Return the [X, Y] coordinate for the center point of the cell that contains the specified text.  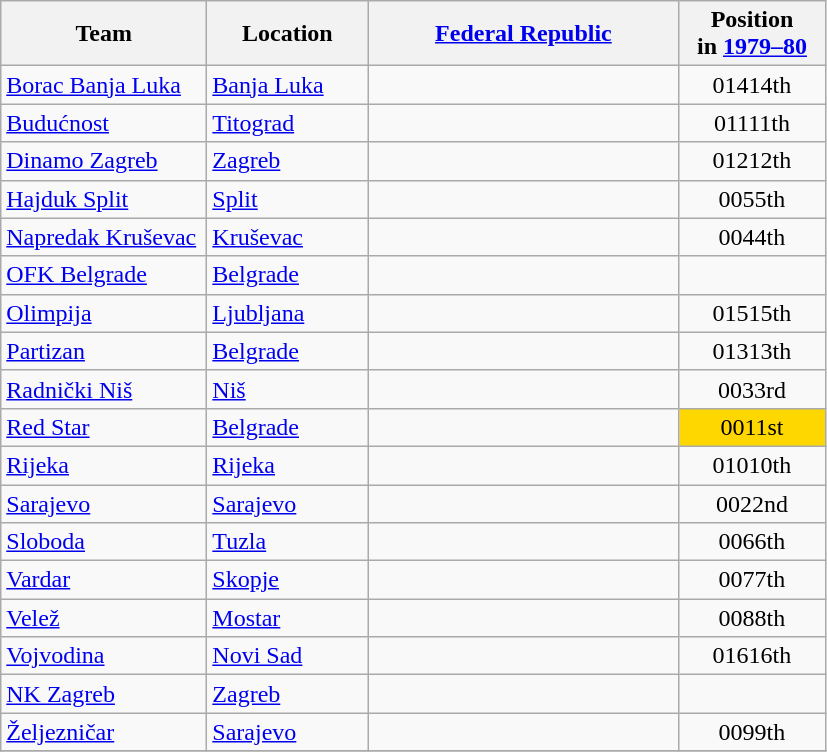
Vojvodina [104, 656]
Banja Luka [288, 85]
Novi Sad [288, 656]
01313th [752, 351]
0099th [752, 732]
0077th [752, 580]
Radnički Niš [104, 389]
Borac Banja Luka [104, 85]
0022nd [752, 503]
Ljubljana [288, 313]
01111th [752, 123]
Olimpija [104, 313]
Partizan [104, 351]
0011st [752, 427]
Split [288, 199]
Red Star [104, 427]
Niš [288, 389]
Željezničar [104, 732]
0055th [752, 199]
NK Zagreb [104, 694]
Positionin 1979–80 [752, 34]
0066th [752, 542]
0033rd [752, 389]
Team [104, 34]
01010th [752, 465]
0044th [752, 237]
01515th [752, 313]
01212th [752, 161]
Location [288, 34]
Vardar [104, 580]
01616th [752, 656]
Kruševac [288, 237]
Budućnost [104, 123]
Skopje [288, 580]
Sloboda [104, 542]
Titograd [288, 123]
Mostar [288, 618]
Napredak Kruševac [104, 237]
Hajduk Split [104, 199]
Federal Republic [524, 34]
OFK Belgrade [104, 275]
0088th [752, 618]
Dinamo Zagreb [104, 161]
Tuzla [288, 542]
Velež [104, 618]
01414th [752, 85]
